Return (X, Y) of the center of cell containing provided text 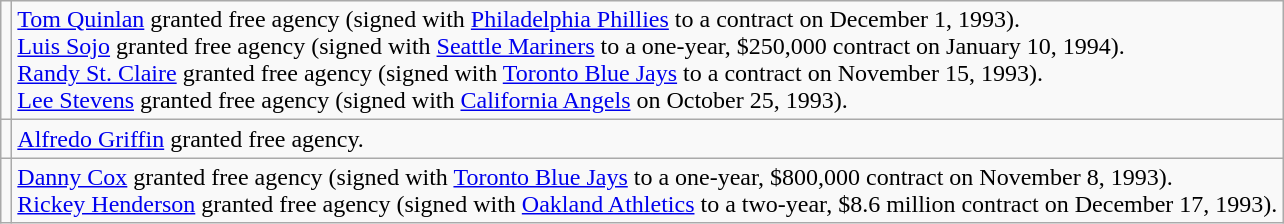
Alfredo Griffin granted free agency. (648, 139)
